For the text-containing cell, return its midpoint in (x, y) coordinate format. 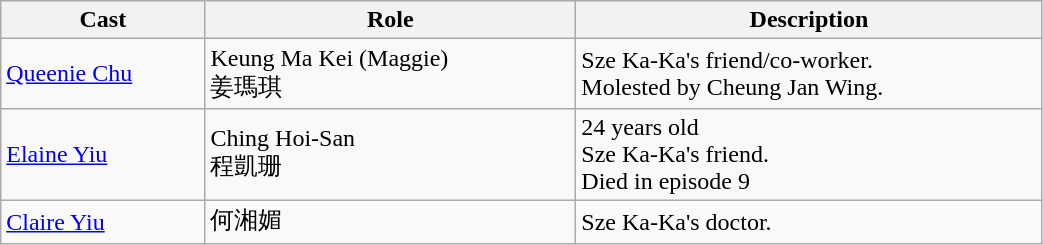
Description (809, 20)
Cast (103, 20)
Keung Ma Kei (Maggie) 姜瑪琪 (390, 74)
Claire Yiu (103, 222)
Role (390, 20)
Ching Hoi-San 程凱珊 (390, 154)
Sze Ka-Ka's friend/co-worker.Molested by Cheung Jan Wing. (809, 74)
何湘媚 (390, 222)
Sze Ka-Ka's doctor. (809, 222)
24 years oldSze Ka-Ka's friend.Died in episode 9 (809, 154)
Queenie Chu (103, 74)
Elaine Yiu (103, 154)
